Output the [X, Y] coordinate of the center of the cell containing the given text.  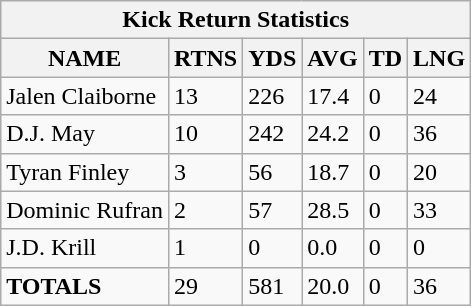
Tyran Finley [85, 172]
581 [272, 286]
242 [272, 134]
1 [205, 248]
AVG [332, 58]
NAME [85, 58]
20 [440, 172]
29 [205, 286]
Kick Return Statistics [236, 20]
33 [440, 210]
24.2 [332, 134]
226 [272, 96]
13 [205, 96]
24 [440, 96]
2 [205, 210]
RTNS [205, 58]
YDS [272, 58]
17.4 [332, 96]
3 [205, 172]
0.0 [332, 248]
Dominic Rufran [85, 210]
J.D. Krill [85, 248]
Jalen Claiborne [85, 96]
LNG [440, 58]
10 [205, 134]
D.J. May [85, 134]
TOTALS [85, 286]
TD [385, 58]
20.0 [332, 286]
57 [272, 210]
18.7 [332, 172]
28.5 [332, 210]
56 [272, 172]
